Return the [x, y] coordinate for the center point of the cell that contains the specified text.  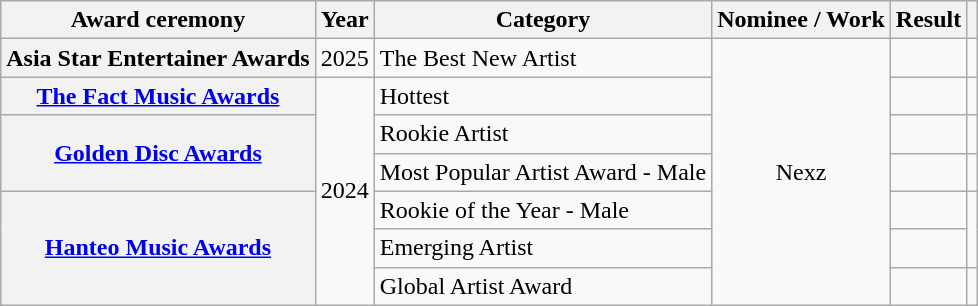
Global Artist Award [543, 286]
Emerging Artist [543, 248]
Hanteo Music Awards [158, 248]
Rookie Artist [543, 134]
Nominee / Work [802, 20]
Category [543, 20]
2025 [344, 58]
Hottest [543, 96]
Asia Star Entertainer Awards [158, 58]
Result [928, 20]
Award ceremony [158, 20]
The Fact Music Awards [158, 96]
Most Popular Artist Award - Male [543, 172]
The Best New Artist [543, 58]
Rookie of the Year - Male [543, 210]
Nexz [802, 172]
Golden Disc Awards [158, 153]
2024 [344, 191]
Year [344, 20]
